Locate the cell with the specified text and output its (x, y) center coordinate. 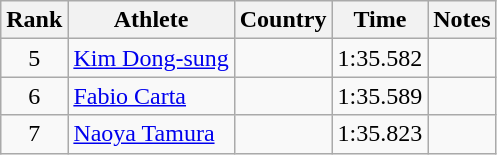
Kim Dong-sung (151, 58)
Naoya Tamura (151, 134)
7 (34, 134)
Notes (462, 20)
Country (283, 20)
5 (34, 58)
Fabio Carta (151, 96)
Rank (34, 20)
Athlete (151, 20)
1:35.582 (380, 58)
Time (380, 20)
1:35.823 (380, 134)
1:35.589 (380, 96)
6 (34, 96)
